Pinpoint the cell where the given text exists, returning its [X, Y] midpoint coordinate. 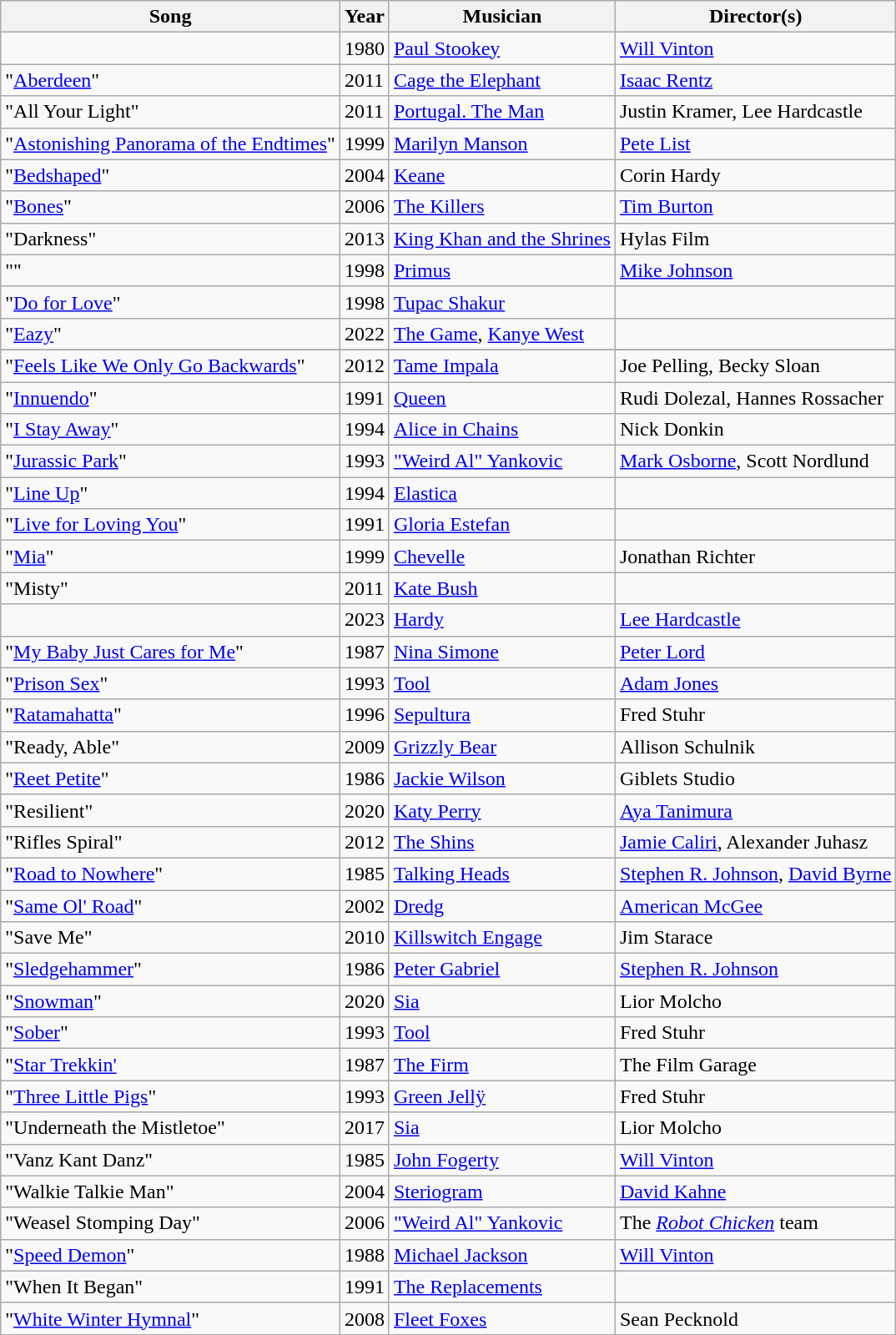
Lee Hardcastle [755, 620]
"Walkie Talkie Man" [170, 1191]
"Reet Petite" [170, 778]
Jim Starace [755, 938]
Jackie Wilson [502, 778]
Director(s) [755, 17]
"Road to Nowhere" [170, 874]
Paul Stookey [502, 48]
"Mia" [170, 557]
Hylas Film [755, 239]
"Innuendo" [170, 398]
Allison Schulnik [755, 747]
Dredg [502, 905]
Tame Impala [502, 365]
Corin Hardy [755, 175]
Gloria Estefan [502, 525]
"Resilient" [170, 810]
1988 [364, 1255]
"Three Little Pigs" [170, 1096]
"White Winter Hymnal" [170, 1318]
King Khan and the Shrines [502, 239]
2023 [364, 620]
Killswitch Engage [502, 938]
Mike Johnson [755, 270]
"Bedshaped" [170, 175]
"Aberdeen" [170, 80]
"Darkness" [170, 239]
Giblets Studio [755, 778]
"Line Up" [170, 493]
Peter Lord [755, 652]
"Jurassic Park" [170, 461]
Kate Bush [502, 588]
Katy Perry [502, 810]
2010 [364, 938]
Peter Gabriel [502, 970]
Grizzly Bear [502, 747]
"Ready, Able" [170, 747]
Michael Jackson [502, 1255]
"Sledgehammer" [170, 970]
"Astonishing Panorama of the Endtimes" [170, 144]
2009 [364, 747]
The Shins [502, 842]
"Snowman" [170, 1001]
Jamie Caliri, Alexander Juhasz [755, 842]
Primus [502, 270]
Stephen R. Johnson, David Byrne [755, 874]
Alice in Chains [502, 430]
Isaac Rentz [755, 80]
"When It Began" [170, 1287]
"Same Ol' Road" [170, 905]
Nina Simone [502, 652]
The Game, Kanye West [502, 334]
Fleet Foxes [502, 1318]
"Rifles Spiral" [170, 842]
Rudi Dolezal, Hannes Rossacher [755, 398]
The Firm [502, 1065]
Song [170, 17]
American McGee [755, 905]
Mark Osborne, Scott Nordlund [755, 461]
Aya Tanimura [755, 810]
Stephen R. Johnson [755, 970]
"Save Me" [170, 938]
Nick Donkin [755, 430]
Queen [502, 398]
2008 [364, 1318]
"Bones" [170, 207]
"Speed Demon" [170, 1255]
Jonathan Richter [755, 557]
Hardy [502, 620]
"Sober" [170, 1033]
2002 [364, 905]
Joe Pelling, Becky Sloan [755, 365]
Sepultura [502, 715]
"Star Trekkin' [170, 1065]
Year [364, 17]
Sean Pecknold [755, 1318]
"Ratamahatta" [170, 715]
"Feels Like We Only Go Backwards" [170, 365]
The Replacements [502, 1287]
"Misty" [170, 588]
"All Your Light" [170, 112]
Musician [502, 17]
Portugal. The Man [502, 112]
Adam Jones [755, 683]
Tupac Shakur [502, 302]
2013 [364, 239]
Justin Kramer, Lee Hardcastle [755, 112]
Cage the Elephant [502, 80]
"Vanz Kant Danz" [170, 1160]
"Prison Sex" [170, 683]
Elastica [502, 493]
"My Baby Just Cares for Me" [170, 652]
"Do for Love" [170, 302]
2017 [364, 1128]
Marilyn Manson [502, 144]
Tim Burton [755, 207]
"Weasel Stomping Day" [170, 1223]
Green Jellÿ [502, 1096]
2022 [364, 334]
"Eazy" [170, 334]
"Underneath the Mistletoe" [170, 1128]
"Live for Loving You" [170, 525]
The Film Garage [755, 1065]
Steriogram [502, 1191]
The Robot Chicken team [755, 1223]
Pete List [755, 144]
David Kahne [755, 1191]
John Fogerty [502, 1160]
1996 [364, 715]
"I Stay Away" [170, 430]
The Killers [502, 207]
1980 [364, 48]
"" [170, 270]
Talking Heads [502, 874]
Keane [502, 175]
Chevelle [502, 557]
